For the text-containing cell, return its midpoint in (X, Y) coordinate format. 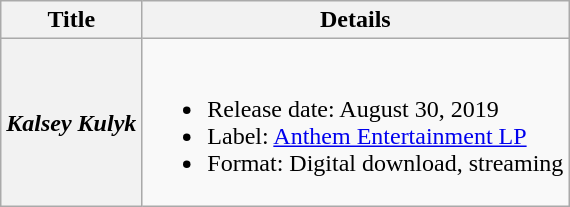
Kalsey Kulyk (72, 122)
Title (72, 20)
Release date: August 30, 2019Label: Anthem Entertainment LPFormat: Digital download, streaming (356, 122)
Details (356, 20)
